Output the (X, Y) coordinate of the center of the cell containing the given text.  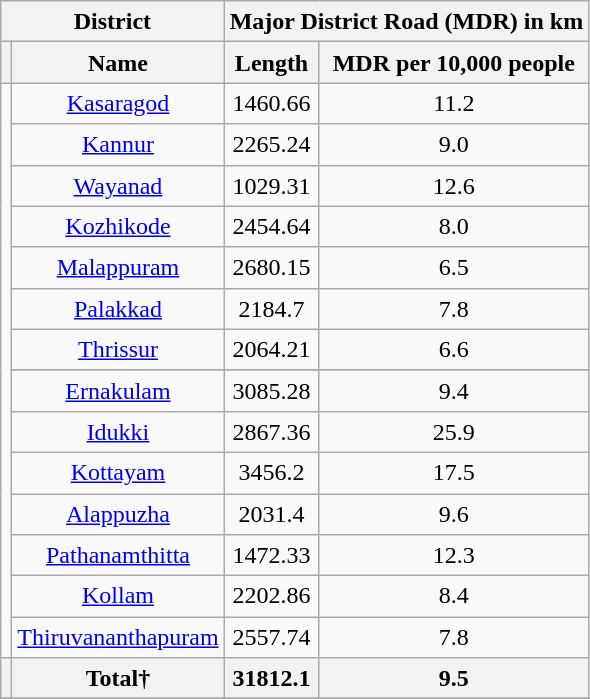
3085.28 (272, 390)
31812.1 (272, 678)
2202.86 (272, 596)
8.4 (454, 596)
Kannur (118, 144)
3456.2 (272, 472)
MDR per 10,000 people (454, 62)
Alappuzha (118, 514)
9.5 (454, 678)
1460.66 (272, 104)
Major District Road (MDR) in km (406, 22)
6.5 (454, 268)
11.2 (454, 104)
8.0 (454, 226)
1472.33 (272, 556)
Pathanamthitta (118, 556)
6.6 (454, 350)
2680.15 (272, 268)
12.6 (454, 186)
Kottayam (118, 472)
Wayanad (118, 186)
Total† (118, 678)
District (112, 22)
Length (272, 62)
25.9 (454, 432)
Malappuram (118, 268)
2031.4 (272, 514)
Thrissur (118, 350)
2265.24 (272, 144)
Idukki (118, 432)
Kozhikode (118, 226)
9.6 (454, 514)
9.0 (454, 144)
2184.7 (272, 308)
9.4 (454, 390)
Kasaragod (118, 104)
Ernakulam (118, 390)
2454.64 (272, 226)
Thiruvananthapuram (118, 638)
2557.74 (272, 638)
Name (118, 62)
17.5 (454, 472)
Palakkad (118, 308)
2064.21 (272, 350)
Kollam (118, 596)
12.3 (454, 556)
1029.31 (272, 186)
2867.36 (272, 432)
